Detect which cell encompasses the target text, then output its [x, y] center coordinate. 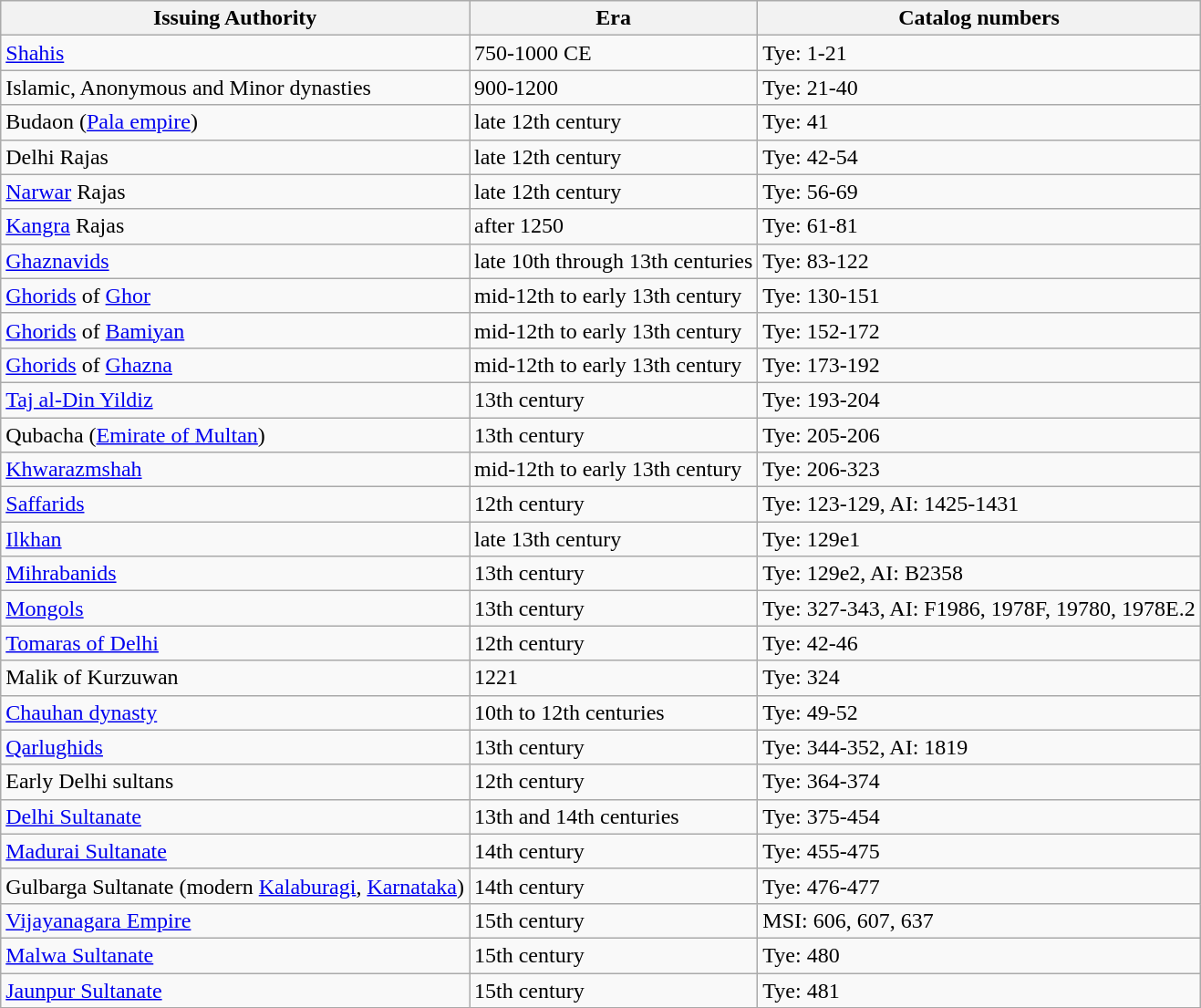
Tye: 129e2, AI: B2358 [979, 574]
Kangra Rajas [235, 226]
Tye: 327-343, AI: F1986, 1978F, 19780, 1978E.2 [979, 608]
Ghorids of Ghor [235, 296]
Delhi Rajas [235, 157]
Ghaznavids [235, 261]
Delhi Sultanate [235, 816]
750-1000 CE [613, 53]
Tye: 152-172 [979, 330]
10th to 12th centuries [613, 712]
Tye: 130-151 [979, 296]
late 13th century [613, 539]
Narwar Rajas [235, 192]
13th and 14th centuries [613, 816]
Tye: 476-477 [979, 886]
Qubacha (Emirate of Multan) [235, 435]
Ilkhan [235, 539]
Tye: 480 [979, 955]
Tye: 41 [979, 122]
Ghorids of Bamiyan [235, 330]
Malik of Kurzuwan [235, 678]
Islamic, Anonymous and Minor dynasties [235, 88]
Tye: 56-69 [979, 192]
Tye: 206-323 [979, 470]
Tye: 42-54 [979, 157]
Tomaras of Delhi [235, 643]
Tye: 42-46 [979, 643]
Tye: 83-122 [979, 261]
Mongols [235, 608]
Tye: 1-21 [979, 53]
Tye: 61-81 [979, 226]
MSI: 606, 607, 637 [979, 920]
Tye: 123-129, AI: 1425-1431 [979, 504]
after 1250 [613, 226]
Tye: 49-52 [979, 712]
900-1200 [613, 88]
Mihrabanids [235, 574]
Tye: 193-204 [979, 400]
Jaunpur Sultanate [235, 990]
Vijayanagara Empire [235, 920]
Tye: 455-475 [979, 851]
Tye: 375-454 [979, 816]
late 10th through 13th centuries [613, 261]
Saffarids [235, 504]
Early Delhi sultans [235, 782]
1221 [613, 678]
Tye: 481 [979, 990]
Taj al-Din Yildiz [235, 400]
Tye: 324 [979, 678]
Tye: 364-374 [979, 782]
Madurai Sultanate [235, 851]
Malwa Sultanate [235, 955]
Khwarazmshah [235, 470]
Ghorids of Ghazna [235, 365]
Gulbarga Sultanate (modern Kalaburagi, Karnataka) [235, 886]
Issuing Authority [235, 18]
Tye: 173-192 [979, 365]
Chauhan dynasty [235, 712]
Tye: 129e1 [979, 539]
Qarlughids [235, 747]
Budaon (Pala empire) [235, 122]
Catalog numbers [979, 18]
Era [613, 18]
Tye: 21-40 [979, 88]
Tye: 344-352, AI: 1819 [979, 747]
Shahis [235, 53]
Tye: 205-206 [979, 435]
